Locate the cell with the specified text and output its (X, Y) center coordinate. 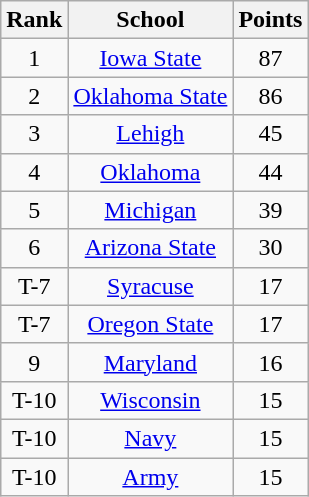
Oklahoma (150, 172)
4 (34, 172)
87 (270, 58)
9 (34, 362)
Michigan (150, 210)
Wisconsin (150, 400)
Rank (34, 20)
Oregon State (150, 324)
Points (270, 20)
Arizona State (150, 248)
Iowa State (150, 58)
Maryland (150, 362)
45 (270, 134)
16 (270, 362)
Syracuse (150, 286)
1 (34, 58)
6 (34, 248)
Oklahoma State (150, 96)
2 (34, 96)
Navy (150, 438)
3 (34, 134)
Army (150, 477)
86 (270, 96)
30 (270, 248)
39 (270, 210)
School (150, 20)
44 (270, 172)
Lehigh (150, 134)
5 (34, 210)
